Provide the (X, Y) coordinate of the cell's center where the given text is located.  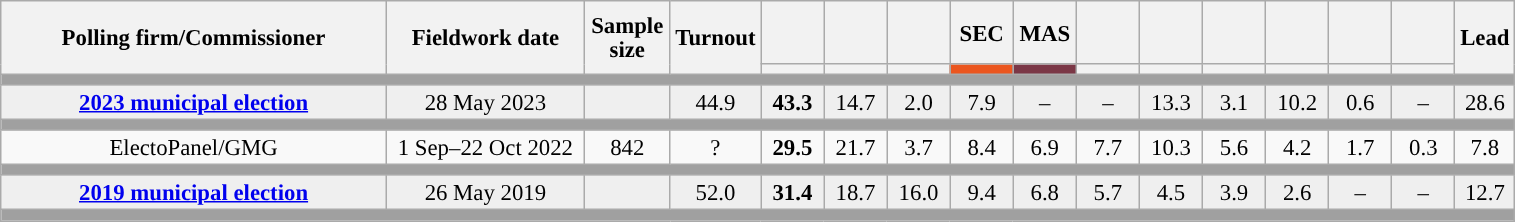
Sample size (627, 38)
2.6 (1298, 194)
31.4 (792, 194)
842 (627, 148)
10.3 (1170, 148)
Polling firm/Commissioner (194, 38)
Fieldwork date (485, 38)
8.4 (982, 148)
? (716, 148)
5.7 (1108, 194)
26 May 2019 (485, 194)
7.9 (982, 102)
5.6 (1234, 148)
29.5 (792, 148)
1.7 (1360, 148)
9.4 (982, 194)
7.7 (1108, 148)
10.2 (1298, 102)
4.2 (1298, 148)
MAS (1044, 32)
3.7 (918, 148)
0.3 (1424, 148)
28 May 2023 (485, 102)
16.0 (918, 194)
52.0 (716, 194)
14.7 (856, 102)
7.8 (1485, 148)
44.9 (716, 102)
2019 municipal election (194, 194)
SEC (982, 32)
6.9 (1044, 148)
12.7 (1485, 194)
6.8 (1044, 194)
0.6 (1360, 102)
4.5 (1170, 194)
21.7 (856, 148)
1 Sep–22 Oct 2022 (485, 148)
ElectoPanel/GMG (194, 148)
28.6 (1485, 102)
13.3 (1170, 102)
Turnout (716, 38)
3.9 (1234, 194)
2023 municipal election (194, 102)
Lead (1485, 38)
18.7 (856, 194)
2.0 (918, 102)
3.1 (1234, 102)
43.3 (792, 102)
